Capture the cell that displays the provided text and extract its (x, y) central coordinate. 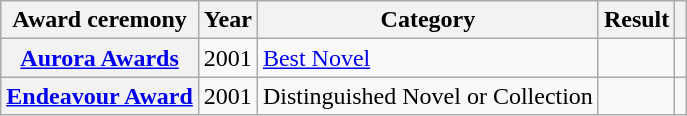
Award ceremony (100, 20)
Aurora Awards (100, 58)
Result (636, 20)
Best Novel (428, 58)
Distinguished Novel or Collection (428, 96)
Category (428, 20)
Endeavour Award (100, 96)
Year (228, 20)
